Extract the (x, y) coordinate from the center of the cell holding the provided text.  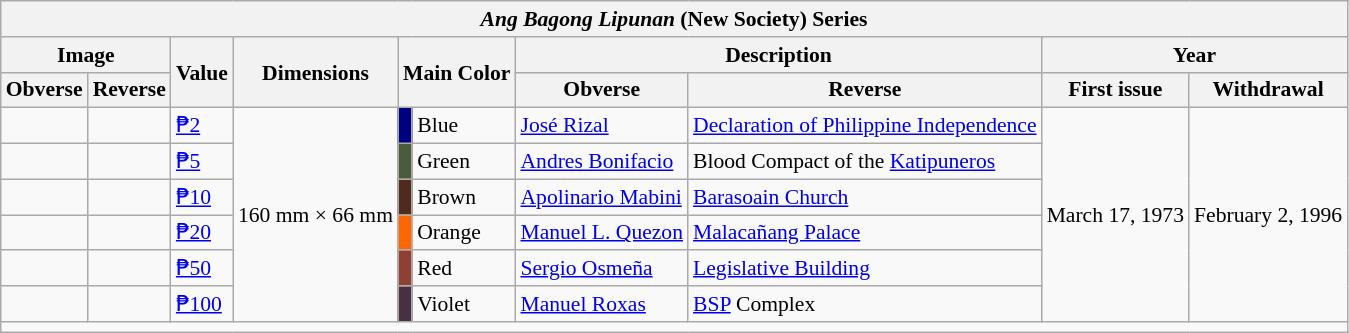
Image (86, 55)
Barasoain Church (865, 197)
José Rizal (602, 126)
Apolinario Mabini (602, 197)
Blue (464, 126)
Sergio Osmeña (602, 269)
Green (464, 162)
February 2, 1996 (1268, 215)
Manuel L. Quezon (602, 233)
₱20 (202, 233)
Legislative Building (865, 269)
₱5 (202, 162)
Ang Bagong Lipunan (New Society) Series (674, 19)
Red (464, 269)
Andres Bonifacio (602, 162)
₱50 (202, 269)
Orange (464, 233)
Dimensions (316, 72)
Value (202, 72)
First issue (1116, 90)
₱100 (202, 304)
Malacañang Palace (865, 233)
₱2 (202, 126)
Violet (464, 304)
BSP Complex (865, 304)
Manuel Roxas (602, 304)
160 mm × 66 mm (316, 215)
Declaration of Philippine Independence (865, 126)
Blood Compact of the Katipuneros (865, 162)
Withdrawal (1268, 90)
Brown (464, 197)
Description (778, 55)
Main Color (456, 72)
₱10 (202, 197)
March 17, 1973 (1116, 215)
Year (1195, 55)
